Scan for the cell matching the given text and deliver its [X, Y] coordinate at center. 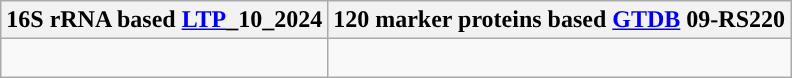
16S rRNA based LTP_10_2024 [164, 20]
120 marker proteins based GTDB 09-RS220 [560, 20]
